From the cell containing the given text, extract its center point as [x, y] coordinate. 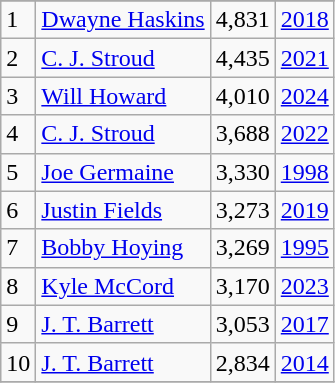
3,330 [242, 172]
8 [18, 286]
4,435 [242, 58]
2018 [304, 20]
4,831 [242, 20]
1998 [304, 172]
2021 [304, 58]
Bobby Hoying [123, 248]
2017 [304, 324]
2 [18, 58]
2,834 [242, 362]
3,053 [242, 324]
Justin Fields [123, 210]
3,273 [242, 210]
6 [18, 210]
3,688 [242, 134]
3,170 [242, 286]
10 [18, 362]
3 [18, 96]
1 [18, 20]
Will Howard [123, 96]
2023 [304, 286]
2024 [304, 96]
2019 [304, 210]
Joe Germaine [123, 172]
Dwayne Haskins [123, 20]
4 [18, 134]
7 [18, 248]
5 [18, 172]
2014 [304, 362]
3,269 [242, 248]
1995 [304, 248]
Kyle McCord [123, 286]
9 [18, 324]
2022 [304, 134]
4,010 [242, 96]
